Detect which cell encompasses the target text, then output its [X, Y] center coordinate. 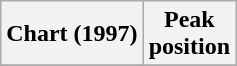
Peakposition [189, 34]
Chart (1997) [72, 34]
